Capture the cell that displays the provided text and extract its (x, y) central coordinate. 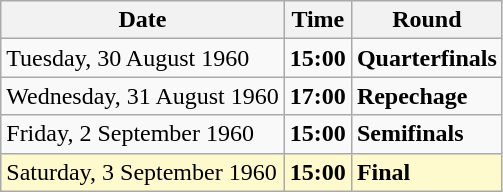
Final (426, 172)
Time (318, 20)
Round (426, 20)
Quarterfinals (426, 58)
Tuesday, 30 August 1960 (143, 58)
17:00 (318, 96)
Friday, 2 September 1960 (143, 134)
Repechage (426, 96)
Saturday, 3 September 1960 (143, 172)
Wednesday, 31 August 1960 (143, 96)
Semifinals (426, 134)
Date (143, 20)
